Provide the (x, y) coordinate of the cell's center where the given text is located.  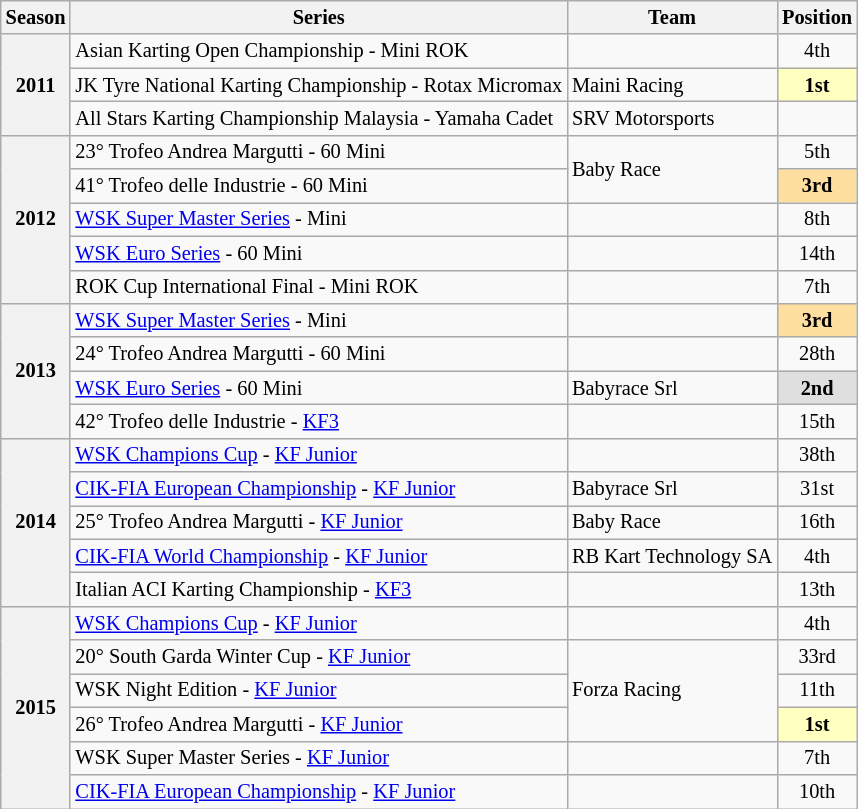
All Stars Karting Championship Malaysia - Yamaha Cadet (318, 118)
Team (672, 17)
2012 (36, 219)
38th (817, 455)
Forza Racing (672, 690)
15th (817, 421)
2nd (817, 388)
2013 (36, 370)
Position (817, 17)
2014 (36, 522)
CIK-FIA World Championship - KF Junior (318, 556)
11th (817, 690)
16th (817, 522)
14th (817, 253)
31st (817, 489)
8th (817, 219)
RB Kart Technology SA (672, 556)
20° South Garda Winter Cup - KF Junior (318, 657)
SRV Motorsports (672, 118)
10th (817, 791)
42° Trofeo delle Industrie - KF3 (318, 421)
WSK Night Edition - KF Junior (318, 690)
23° Trofeo Andrea Margutti - 60 Mini (318, 152)
Series (318, 17)
5th (817, 152)
24° Trofeo Andrea Margutti - 60 Mini (318, 354)
ROK Cup International Final - Mini ROK (318, 287)
2015 (36, 707)
13th (817, 589)
2011 (36, 84)
Maini Racing (672, 85)
25° Trofeo Andrea Margutti - KF Junior (318, 522)
26° Trofeo Andrea Margutti - KF Junior (318, 724)
33rd (817, 657)
28th (817, 354)
JK Tyre National Karting Championship - Rotax Micromax (318, 85)
Italian ACI Karting Championship - KF3 (318, 589)
Asian Karting Open Championship - Mini ROK (318, 51)
Season (36, 17)
41° Trofeo delle Industrie - 60 Mini (318, 186)
WSK Super Master Series - KF Junior (318, 758)
